For the text-containing cell, return its midpoint in (x, y) coordinate format. 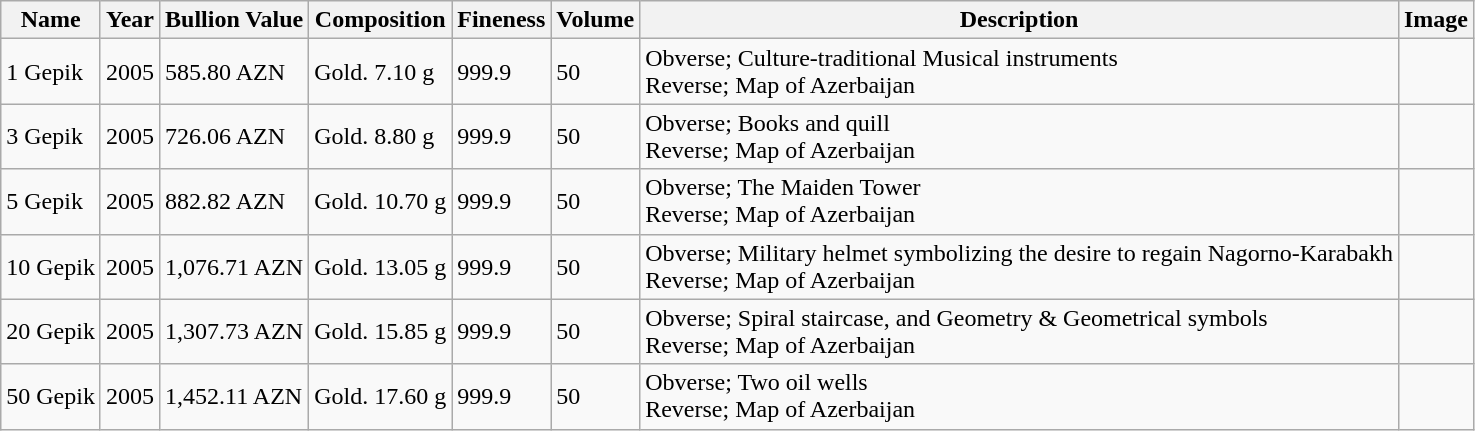
5 Gepik (51, 202)
3 Gepik (51, 136)
1,076.71 AZN (234, 266)
Volume (596, 20)
1 Gepik (51, 72)
Name (51, 20)
Obverse; The Maiden TowerReverse; Map of Azerbaijan (1020, 202)
Image (1436, 20)
585.80 AZN (234, 72)
Gold. 10.70 g (380, 202)
Fineness (502, 20)
Obverse; Military helmet symbolizing the desire to regain Nagorno-KarabakhReverse; Map of Azerbaijan (1020, 266)
Gold. 17.60 g (380, 396)
Bullion Value (234, 20)
Gold. 13.05 g (380, 266)
20 Gepik (51, 332)
10 Gepik (51, 266)
1,307.73 AZN (234, 332)
Gold. 15.85 g (380, 332)
Obverse; Culture-traditional Musical instrumentsReverse; Map of Azerbaijan (1020, 72)
Composition (380, 20)
Obverse; Spiral staircase, and Geometry & Geometrical symbolsReverse; Map of Azerbaijan (1020, 332)
50 Gepik (51, 396)
Year (130, 20)
Description (1020, 20)
Obverse; Two oil wellsReverse; Map of Azerbaijan (1020, 396)
Gold. 8.80 g (380, 136)
726.06 AZN (234, 136)
1,452.11 AZN (234, 396)
Obverse; Books and quillReverse; Map of Azerbaijan (1020, 136)
Gold. 7.10 g (380, 72)
882.82 AZN (234, 202)
